From the cell containing the given text, extract its center point as (x, y) coordinate. 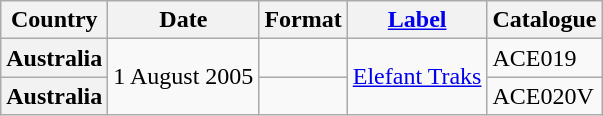
Catalogue (544, 20)
ACE019 (544, 58)
Elefant Traks (417, 77)
1 August 2005 (184, 77)
Format (303, 20)
Date (184, 20)
ACE020V (544, 96)
Label (417, 20)
Country (54, 20)
